Scan for the cell matching the given text and deliver its [X, Y] coordinate at center. 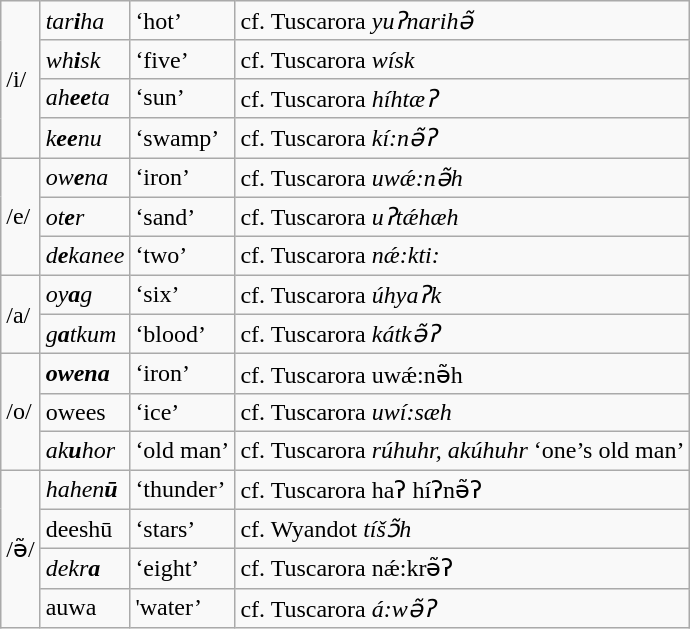
'water’ [182, 608]
‘six’ [182, 295]
cf. Tuscarora haʔ híʔnə̃ʔ [462, 490]
cf. Tuscarora nǽ:kti: [462, 256]
oyag [85, 295]
/i/ [20, 80]
cf. Tuscarora yuʔnarihə̃ [462, 21]
cf. Tuscarora rúhuhr, akúhuhr ‘one’s old man’ [462, 450]
‘blood’ [182, 334]
/e/ [20, 216]
cf. Tuscarora kátkə̃ʔ [462, 334]
‘eight’ [182, 569]
owees [85, 412]
tariha [85, 21]
deeshū [85, 529]
/a/ [20, 314]
akuhor [85, 450]
keenu [85, 138]
/o/ [20, 412]
hahenū [85, 490]
‘thunder’ [182, 490]
‘hot’ [182, 21]
‘stars’ [182, 529]
dekra [85, 569]
oter [85, 217]
cf. Tuscarora úhyaʔk [462, 295]
cf. Tuscarora uwí:sæh [462, 412]
‘five’ [182, 59]
‘sand’ [182, 217]
dekanee [85, 256]
cf. Tuscarora kí:nə̃ʔ [462, 138]
cf. Tuscarora uʔtǽhæh [462, 217]
‘sun’ [182, 98]
/ə̃/ [20, 549]
auwa [85, 608]
cf. Tuscarora á:wə̃ʔ [462, 608]
cf. Tuscarora híhtæʔ [462, 98]
‘old man’ [182, 450]
cf. Wyandot tíšɔ̃h [462, 529]
cf. Tuscarora nǽ:krə̃ʔ [462, 569]
‘two’ [182, 256]
whisk [85, 59]
‘ice’ [182, 412]
aheeta [85, 98]
‘swamp’ [182, 138]
gatkum [85, 334]
cf. Tuscarora wísk [462, 59]
